Determine the (x, y) coordinate at the center of the cell enclosing the given text.  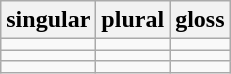
plural (133, 20)
gloss (200, 20)
singular (48, 20)
